Detect which cell encompasses the target text, then output its [X, Y] center coordinate. 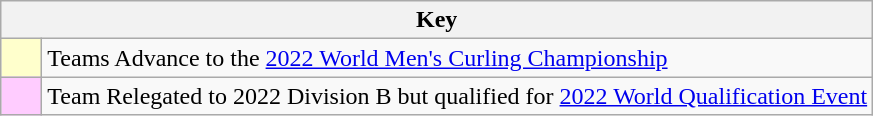
Teams Advance to the 2022 World Men's Curling Championship [458, 58]
Key [437, 20]
Team Relegated to 2022 Division B but qualified for 2022 World Qualification Event [458, 96]
